Locate the cell with the specified text and output its (X, Y) center coordinate. 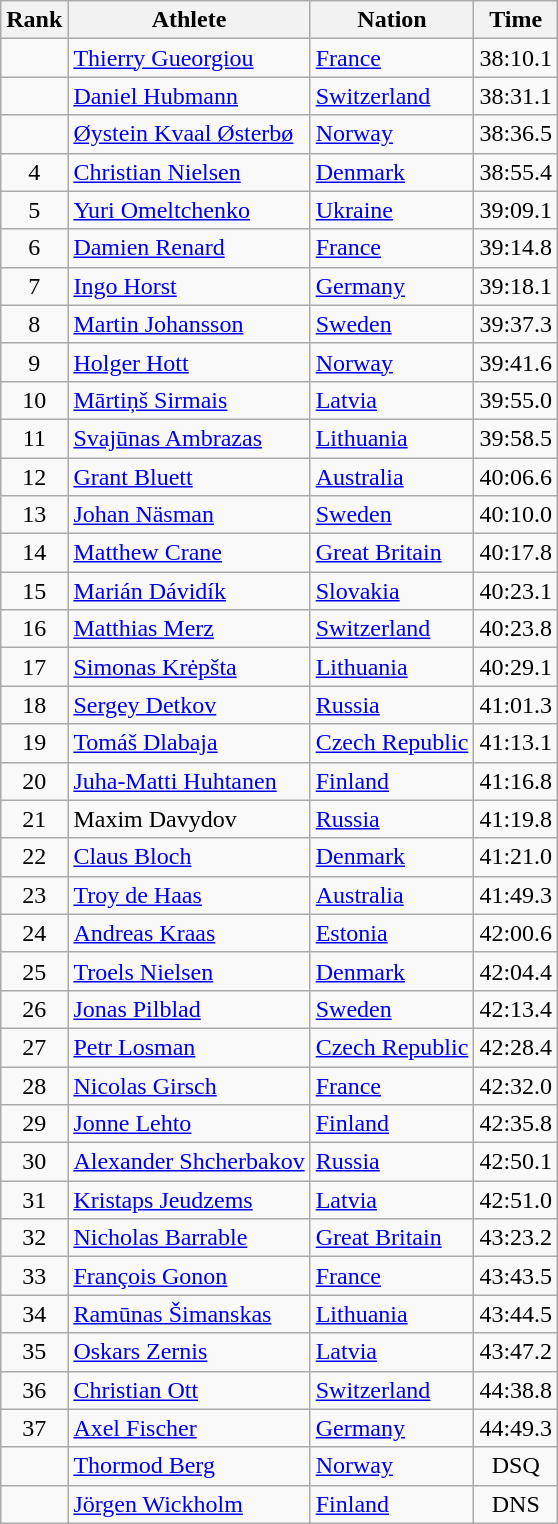
Slovakia (392, 591)
Ramūnas Šimanskas (189, 1314)
41:16.8 (516, 781)
Matthew Crane (189, 553)
15 (34, 591)
Thormod Berg (189, 1466)
Jörgen Wickholm (189, 1504)
42:32.0 (516, 1085)
42:51.0 (516, 1200)
19 (34, 743)
18 (34, 705)
Mārtiņš Sirmais (189, 400)
Troels Nielsen (189, 971)
28 (34, 1085)
7 (34, 286)
Marián Dávidík (189, 591)
41:13.1 (516, 743)
39:09.1 (516, 210)
39:14.8 (516, 248)
Nicolas Girsch (189, 1085)
DNS (516, 1504)
40:29.1 (516, 667)
Tomáš Dlabaja (189, 743)
38:31.1 (516, 96)
Athlete (189, 20)
42:28.4 (516, 1047)
39:41.6 (516, 362)
40:17.8 (516, 553)
40:23.8 (516, 629)
Nicholas Barrable (189, 1238)
27 (34, 1047)
14 (34, 553)
40:06.6 (516, 477)
16 (34, 629)
Johan Näsman (189, 515)
23 (34, 895)
Holger Hott (189, 362)
Nation (392, 20)
Petr Losman (189, 1047)
Svajūnas Ambrazas (189, 438)
42:00.6 (516, 933)
Martin Johansson (189, 324)
Claus Bloch (189, 857)
20 (34, 781)
41:01.3 (516, 705)
Thierry Gueorgiou (189, 58)
Juha-Matti Huhtanen (189, 781)
39:55.0 (516, 400)
Christian Nielsen (189, 172)
13 (34, 515)
41:19.8 (516, 819)
38:36.5 (516, 134)
24 (34, 933)
35 (34, 1352)
Time (516, 20)
Troy de Haas (189, 895)
Rank (34, 20)
40:10.0 (516, 515)
43:44.5 (516, 1314)
38:55.4 (516, 172)
François Gonon (189, 1276)
30 (34, 1162)
12 (34, 477)
44:38.8 (516, 1390)
33 (34, 1276)
Jonas Pilblad (189, 1009)
36 (34, 1390)
39:37.3 (516, 324)
Daniel Hubmann (189, 96)
9 (34, 362)
Andreas Kraas (189, 933)
43:43.5 (516, 1276)
Jonne Lehto (189, 1124)
41:21.0 (516, 857)
Simonas Krėpšta (189, 667)
39:18.1 (516, 286)
44:49.3 (516, 1428)
21 (34, 819)
DSQ (516, 1466)
25 (34, 971)
42:04.4 (516, 971)
42:35.8 (516, 1124)
4 (34, 172)
Estonia (392, 933)
32 (34, 1238)
Ingo Horst (189, 286)
31 (34, 1200)
10 (34, 400)
38:10.1 (516, 58)
Grant Bluett (189, 477)
5 (34, 210)
Damien Renard (189, 248)
Ukraine (392, 210)
43:47.2 (516, 1352)
43:23.2 (516, 1238)
40:23.1 (516, 591)
29 (34, 1124)
Yuri Omeltchenko (189, 210)
Oskars Zernis (189, 1352)
Øystein Kvaal Østerbø (189, 134)
Christian Ott (189, 1390)
42:50.1 (516, 1162)
22 (34, 857)
6 (34, 248)
Axel Fischer (189, 1428)
26 (34, 1009)
Sergey Detkov (189, 705)
41:49.3 (516, 895)
Maxim Davydov (189, 819)
Kristaps Jeudzems (189, 1200)
37 (34, 1428)
34 (34, 1314)
Matthias Merz (189, 629)
8 (34, 324)
17 (34, 667)
39:58.5 (516, 438)
11 (34, 438)
42:13.4 (516, 1009)
Alexander Shcherbakov (189, 1162)
